Return [x, y] of the center of cell containing provided text 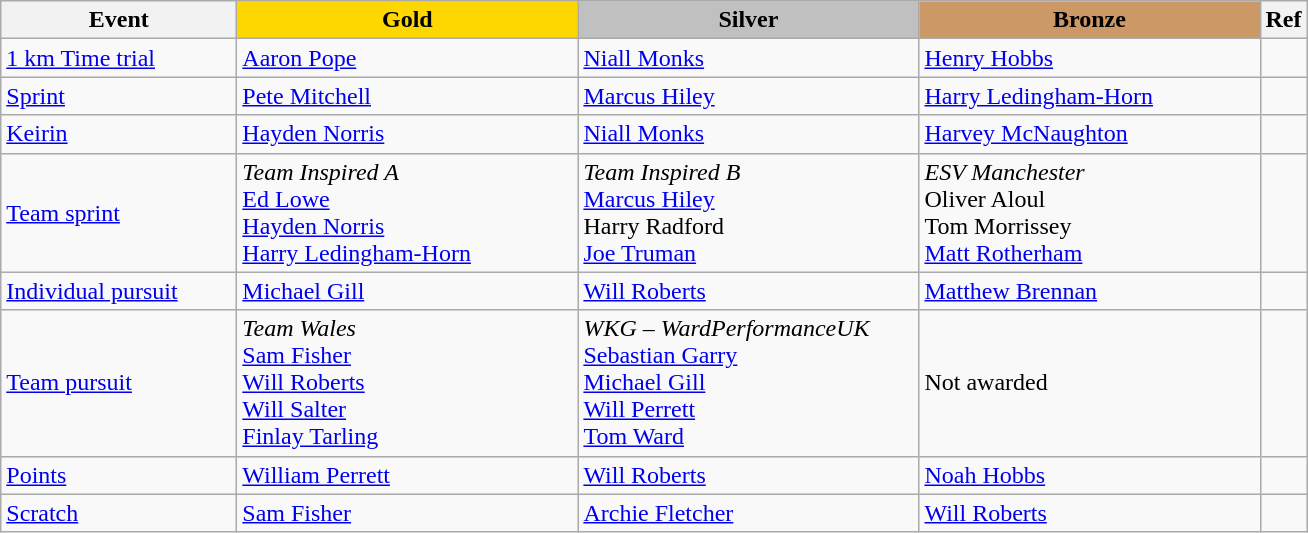
Matthew Brennan [1090, 291]
Michael Gill [408, 291]
Team Inspired AEd LoweHayden NorrisHarry Ledingham-Horn [408, 212]
Pete Mitchell [408, 96]
Not awarded [1090, 383]
Marcus Hiley [748, 96]
Keirin [119, 134]
Harvey McNaughton [1090, 134]
1 km Time trial [119, 58]
Archie Fletcher [748, 513]
WKG – WardPerformanceUKSebastian Garry Michael GillWill PerrettTom Ward [748, 383]
Silver [748, 20]
Individual pursuit [119, 291]
Ref [1284, 20]
Sam Fisher [408, 513]
Scratch [119, 513]
Team Wales Sam FisherWill RobertsWill SalterFinlay Tarling [408, 383]
Sprint [119, 96]
Event [119, 20]
William Perrett [408, 475]
Aaron Pope [408, 58]
Gold [408, 20]
Noah Hobbs [1090, 475]
Hayden Norris [408, 134]
Henry Hobbs [1090, 58]
Bronze [1090, 20]
ESV ManchesterOliver AloulTom MorrisseyMatt Rotherham [1090, 212]
Team sprint [119, 212]
Team Inspired BMarcus HileyHarry RadfordJoe Truman [748, 212]
Points [119, 475]
Team pursuit [119, 383]
Harry Ledingham-Horn [1090, 96]
